Return [X, Y] of the center of cell containing provided text 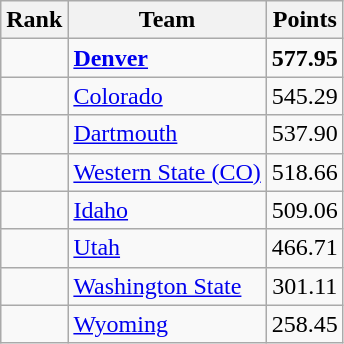
537.90 [304, 134]
Colorado [167, 96]
545.29 [304, 96]
Rank [34, 20]
301.11 [304, 286]
Western State (CO) [167, 172]
Utah [167, 248]
509.06 [304, 210]
Washington State [167, 286]
466.71 [304, 248]
Points [304, 20]
577.95 [304, 58]
Denver [167, 58]
518.66 [304, 172]
Dartmouth [167, 134]
Wyoming [167, 324]
Team [167, 20]
258.45 [304, 324]
Idaho [167, 210]
